For the text-containing cell, return its midpoint in [X, Y] coordinate format. 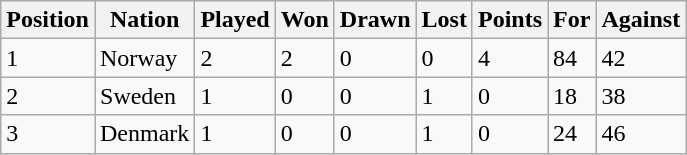
Played [235, 20]
Position [48, 20]
Sweden [144, 96]
Norway [144, 58]
42 [641, 58]
3 [48, 134]
46 [641, 134]
For [572, 20]
Drawn [375, 20]
38 [641, 96]
Against [641, 20]
4 [510, 58]
Points [510, 20]
84 [572, 58]
Lost [444, 20]
Won [304, 20]
18 [572, 96]
Denmark [144, 134]
Nation [144, 20]
24 [572, 134]
